Output the (x, y) coordinate of the center of the cell containing the given text.  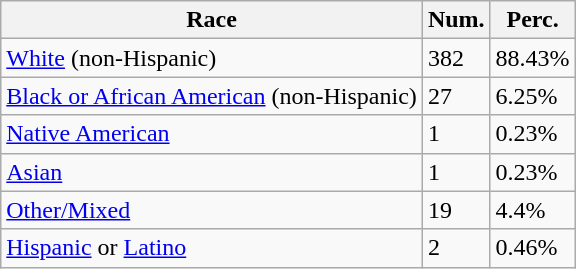
2 (456, 248)
Black or African American (non-Hispanic) (212, 96)
Num. (456, 20)
Other/Mixed (212, 210)
Hispanic or Latino (212, 248)
Race (212, 20)
19 (456, 210)
Native American (212, 134)
88.43% (532, 58)
White (non-Hispanic) (212, 58)
Asian (212, 172)
4.4% (532, 210)
382 (456, 58)
Perc. (532, 20)
0.46% (532, 248)
6.25% (532, 96)
27 (456, 96)
